Pinpoint the cell where the given text exists, returning its (x, y) midpoint coordinate. 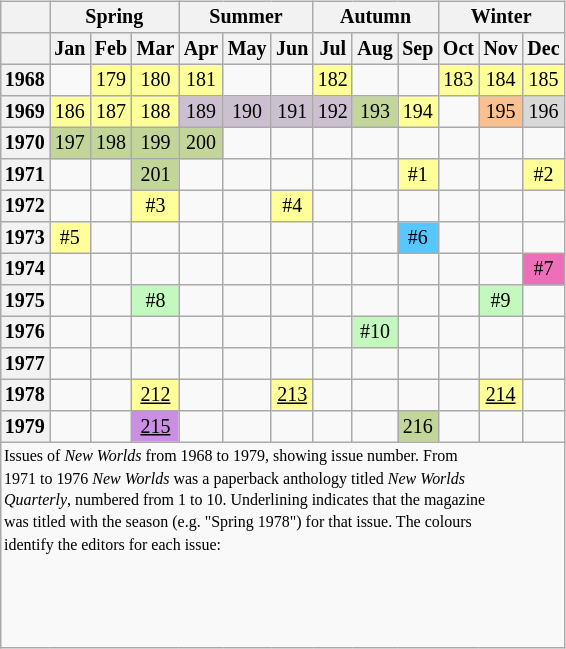
#10 (374, 332)
197 (70, 144)
195 (501, 112)
1976 (24, 332)
199 (156, 144)
#4 (292, 206)
214 (501, 394)
#8 (156, 300)
#7 (544, 268)
Summer (246, 18)
185 (544, 80)
1978 (24, 394)
1969 (24, 112)
188 (156, 112)
1975 (24, 300)
189 (201, 112)
Aug (374, 48)
Mar (156, 48)
186 (70, 112)
212 (156, 394)
198 (111, 144)
#9 (501, 300)
1974 (24, 268)
183 (458, 80)
Jun (292, 48)
213 (292, 394)
190 (247, 112)
Jan (70, 48)
Spring (115, 18)
1972 (24, 206)
1979 (24, 426)
1971 (24, 174)
1968 (24, 80)
Dec (544, 48)
181 (201, 80)
1973 (24, 238)
Apr (201, 48)
192 (332, 112)
194 (418, 112)
#2 (544, 174)
196 (544, 112)
#5 (70, 238)
179 (111, 80)
Autumn (376, 18)
216 (418, 426)
Winter (501, 18)
182 (332, 80)
193 (374, 112)
187 (111, 112)
215 (156, 426)
180 (156, 80)
#6 (418, 238)
#3 (156, 206)
184 (501, 80)
May (247, 48)
1970 (24, 144)
Feb (111, 48)
1977 (24, 364)
Nov (501, 48)
Jul (332, 48)
#1 (418, 174)
200 (201, 144)
191 (292, 112)
Sep (418, 48)
Oct (458, 48)
201 (156, 174)
